Capture the cell that displays the provided text and extract its (X, Y) central coordinate. 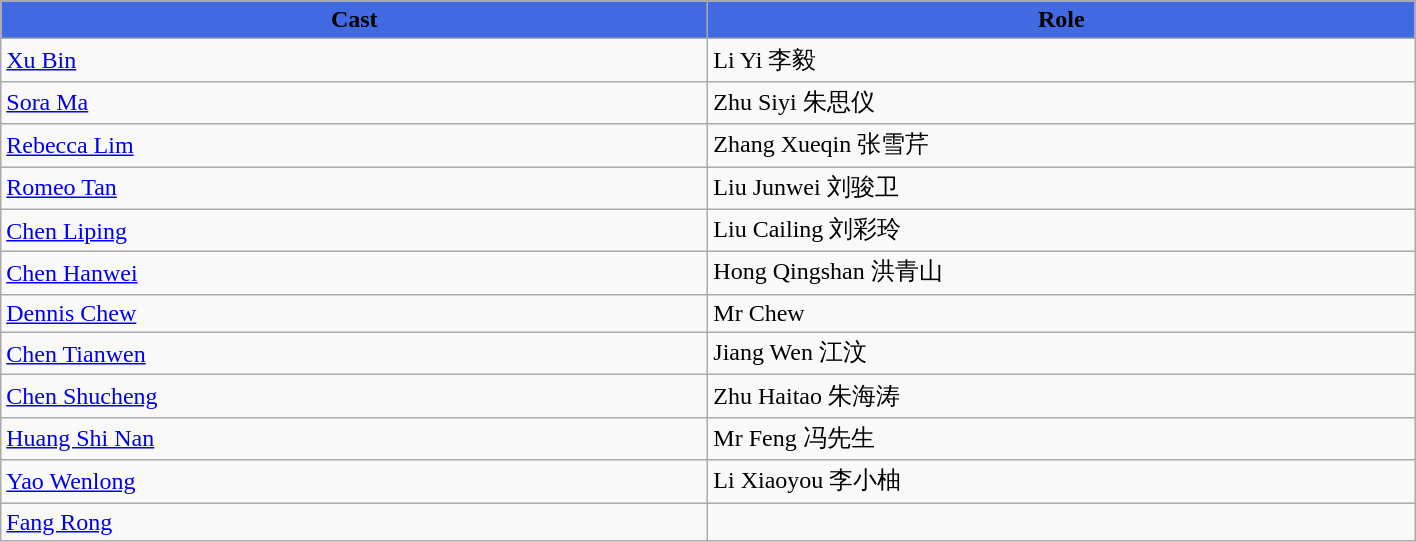
Zhu Siyi 朱思仪 (1062, 102)
Dennis Chew (354, 313)
Role (1062, 20)
Jiang Wen 江汶 (1062, 354)
Mr Feng 冯先生 (1062, 438)
Li Yi 李毅 (1062, 60)
Yao Wenlong (354, 482)
Chen Hanwei (354, 274)
Zhang Xueqin 张雪芹 (1062, 146)
Li Xiaoyou 李小柚 (1062, 482)
Chen Tianwen (354, 354)
Rebecca Lim (354, 146)
Xu Bin (354, 60)
Chen Shucheng (354, 396)
Zhu Haitao 朱海涛 (1062, 396)
Hong Qingshan 洪青山 (1062, 274)
Fang Rong (354, 521)
Cast (354, 20)
Liu Cailing 刘彩玲 (1062, 230)
Sora Ma (354, 102)
Mr Chew (1062, 313)
Chen Liping (354, 230)
Liu Junwei 刘骏卫 (1062, 188)
Romeo Tan (354, 188)
Huang Shi Nan (354, 438)
